Locate the cell with the specified text and output its (X, Y) center coordinate. 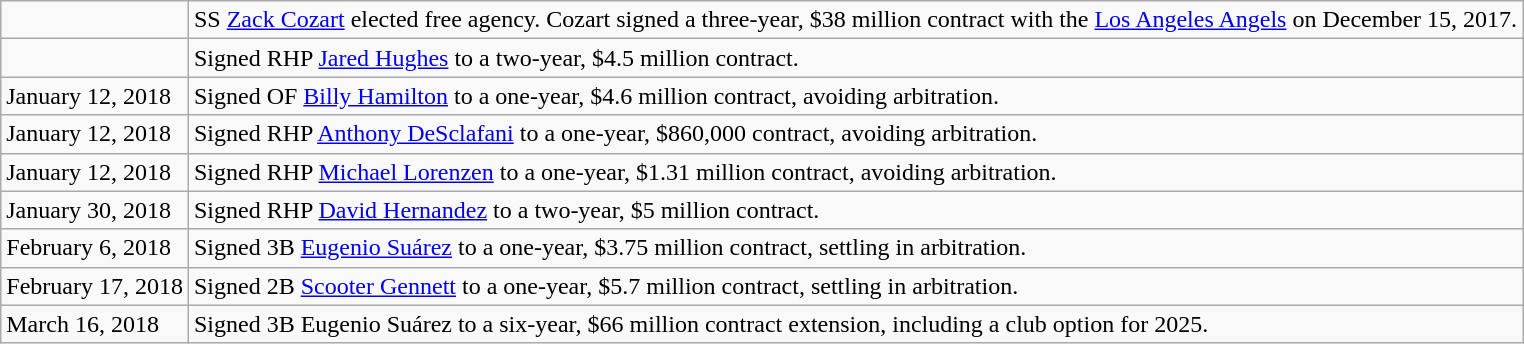
Signed RHP Michael Lorenzen to a one-year, $1.31 million contract, avoiding arbitration. (855, 172)
January 30, 2018 (95, 210)
February 17, 2018 (95, 286)
Signed RHP Jared Hughes to a two-year, $4.5 million contract. (855, 58)
February 6, 2018 (95, 248)
Signed 3B Eugenio Suárez to a one-year, $3.75 million contract, settling in arbitration. (855, 248)
SS Zack Cozart elected free agency. Cozart signed a three-year, $38 million contract with the Los Angeles Angels on December 15, 2017. (855, 20)
Signed RHP Anthony DeSclafani to a one-year, $860,000 contract, avoiding arbitration. (855, 134)
Signed 2B Scooter Gennett to a one-year, $5.7 million contract, settling in arbitration. (855, 286)
Signed 3B Eugenio Suárez to a six-year, $66 million contract extension, including a club option for 2025. (855, 324)
Signed RHP David Hernandez to a two-year, $5 million contract. (855, 210)
Signed OF Billy Hamilton to a one-year, $4.6 million contract, avoiding arbitration. (855, 96)
March 16, 2018 (95, 324)
